For the text-containing cell, return its midpoint in [x, y] coordinate format. 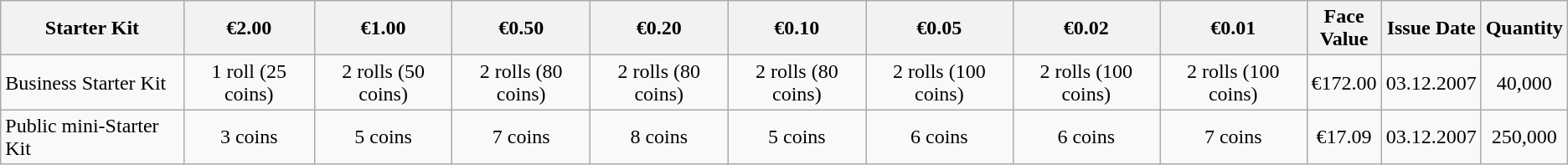
€2.00 [249, 28]
3 coins [249, 137]
Issue Date [1431, 28]
1 roll (25 coins) [249, 82]
€172.00 [1344, 82]
Quantity [1524, 28]
€0.01 [1234, 28]
Public mini-Starter Kit [92, 137]
€0.50 [521, 28]
Face Value [1344, 28]
€0.10 [797, 28]
40,000 [1524, 82]
€1.00 [384, 28]
Business Starter Kit [92, 82]
250,000 [1524, 137]
2 rolls (50 coins) [384, 82]
€0.05 [940, 28]
Starter Kit [92, 28]
€17.09 [1344, 137]
8 coins [658, 137]
€0.02 [1086, 28]
€0.20 [658, 28]
